From the cell containing the given text, extract its center point as (X, Y) coordinate. 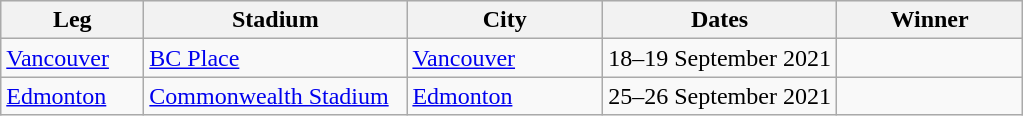
Stadium (276, 20)
25–26 September 2021 (720, 96)
Winner (929, 20)
BC Place (276, 58)
18–19 September 2021 (720, 58)
City (505, 20)
Dates (720, 20)
Leg (72, 20)
Commonwealth Stadium (276, 96)
